Pinpoint the cell where the given text exists, returning its (X, Y) midpoint coordinate. 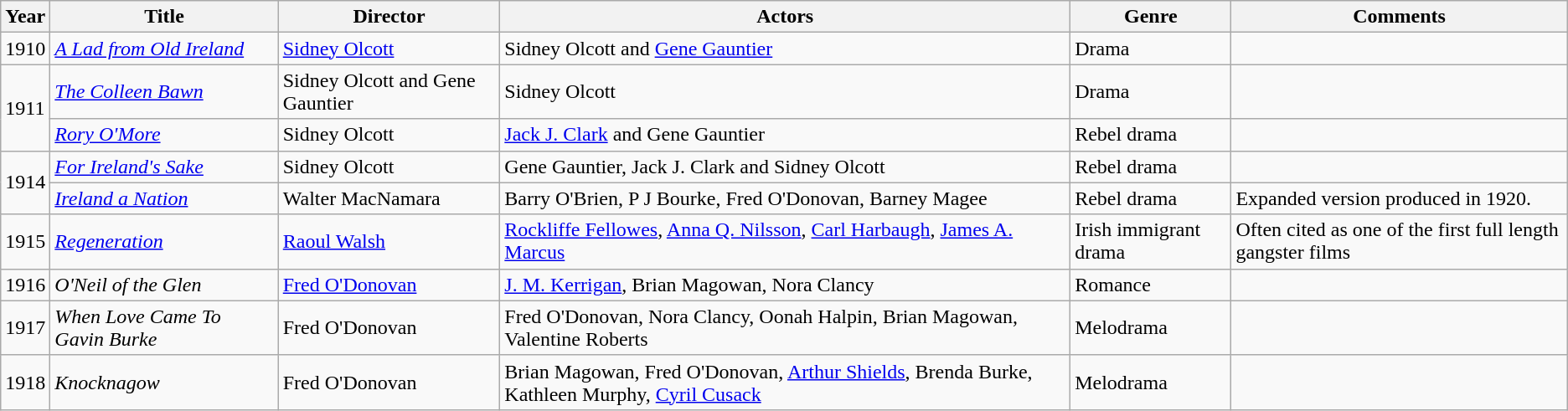
Title (164, 17)
1910 (25, 49)
1915 (25, 241)
Gene Gauntier, Jack J. Clark and Sidney Olcott (786, 167)
1911 (25, 107)
1918 (25, 382)
Raoul Walsh (389, 241)
1916 (25, 285)
Knocknagow (164, 382)
1914 (25, 182)
Jack J. Clark and Gene Gauntier (786, 135)
Fred O'Donovan, Nora Clancy, Oonah Halpin, Brian Magowan, Valentine Roberts (786, 328)
Genre (1151, 17)
Walter MacNamara (389, 198)
O'Neil of the Glen (164, 285)
Often cited as one of the first full length gangster films (1399, 241)
When Love Came To Gavin Burke (164, 328)
Brian Magowan, Fred O'Donovan, Arthur Shields, Brenda Burke, Kathleen Murphy, Cyril Cusack (786, 382)
Irish immigrant drama (1151, 241)
Rockliffe Fellowes, Anna Q. Nilsson, Carl Harbaugh, James A. Marcus (786, 241)
Comments (1399, 17)
1917 (25, 328)
Regeneration (164, 241)
Expanded version produced in 1920. (1399, 198)
J. M. Kerrigan, Brian Magowan, Nora Clancy (786, 285)
Rory O'More (164, 135)
A Lad from Old Ireland (164, 49)
For Ireland's Sake (164, 167)
Year (25, 17)
Romance (1151, 285)
Actors (786, 17)
The Colleen Bawn (164, 92)
Ireland a Nation (164, 198)
Barry O'Brien, P J Bourke, Fred O'Donovan, Barney Magee (786, 198)
Director (389, 17)
